Identify which cell holds the provided text, then report its (X, Y) central coordinate. 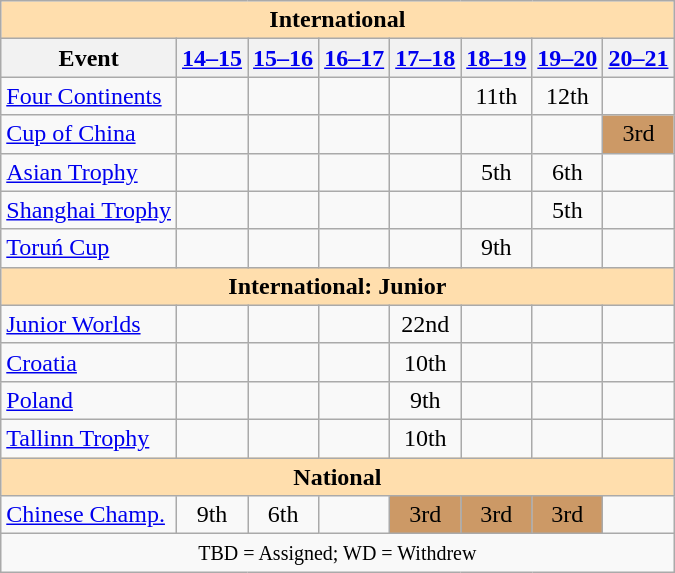
11th (496, 96)
Croatia (89, 362)
International: Junior (338, 286)
National (338, 477)
22nd (426, 324)
Poland (89, 400)
Cup of China (89, 134)
Junior Worlds (89, 324)
17–18 (426, 58)
19–20 (568, 58)
Shanghai Trophy (89, 210)
Four Continents (89, 96)
Chinese Champ. (89, 515)
18–19 (496, 58)
TBD = Assigned; WD = Withdrew (338, 553)
16–17 (354, 58)
Toruń Cup (89, 248)
20–21 (638, 58)
15–16 (284, 58)
14–15 (212, 58)
Tallinn Trophy (89, 438)
12th (568, 96)
Asian Trophy (89, 172)
Event (89, 58)
International (338, 20)
